Search for the cell housing the specified text and yield its [x, y] center coordinate. 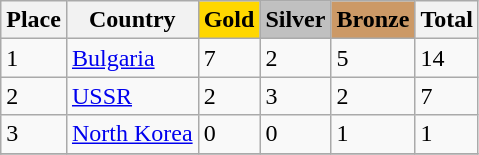
Gold [229, 20]
14 [447, 58]
USSR [132, 96]
Bronze [373, 20]
Place [34, 20]
North Korea [132, 134]
Silver [296, 20]
5 [373, 58]
Country [132, 20]
Bulgaria [132, 58]
Total [447, 20]
